Capture the cell that displays the provided text and extract its (X, Y) central coordinate. 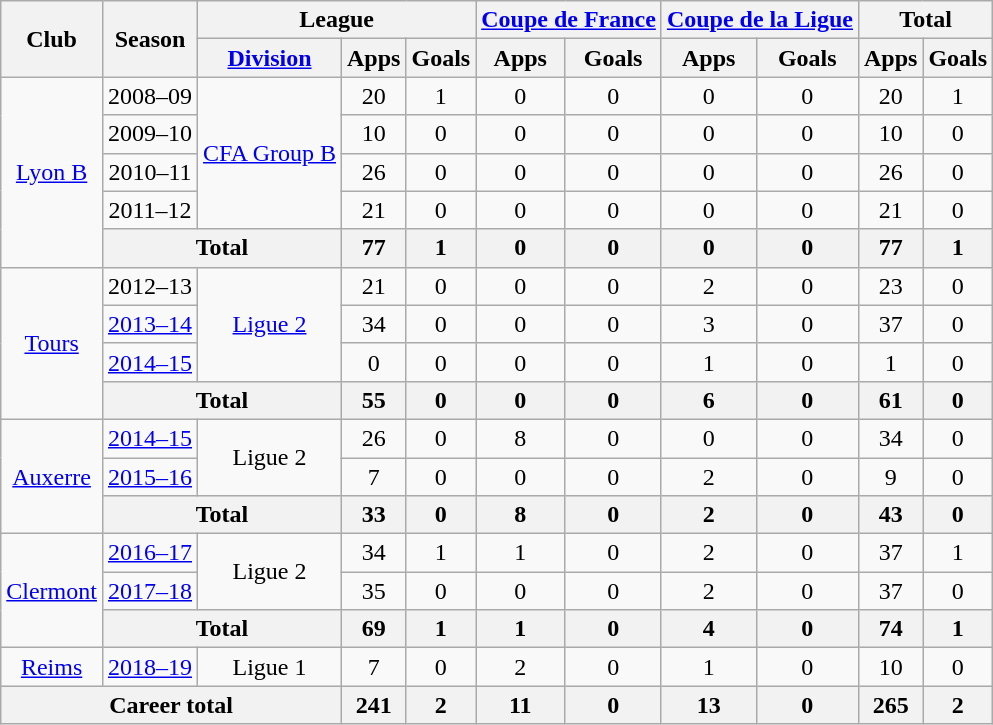
23 (890, 286)
League (337, 20)
Coupe de la Ligue (760, 20)
241 (374, 705)
2008–09 (150, 96)
69 (374, 629)
61 (890, 400)
2015–16 (150, 477)
55 (374, 400)
6 (708, 400)
74 (890, 629)
43 (890, 515)
33 (374, 515)
Season (150, 39)
Career total (172, 705)
Clermont (52, 591)
Tours (52, 343)
4 (708, 629)
2012–13 (150, 286)
Reims (52, 667)
Ligue 1 (270, 667)
11 (520, 705)
2010–11 (150, 172)
2013–14 (150, 324)
13 (708, 705)
9 (890, 477)
Division (270, 58)
Coupe de France (569, 20)
265 (890, 705)
2018–19 (150, 667)
CFA Group B (270, 153)
Club (52, 39)
2009–10 (150, 134)
Auxerre (52, 476)
3 (708, 324)
2016–17 (150, 553)
2011–12 (150, 210)
Lyon B (52, 172)
35 (374, 591)
2017–18 (150, 591)
